Scan for the cell matching the given text and deliver its [X, Y] coordinate at center. 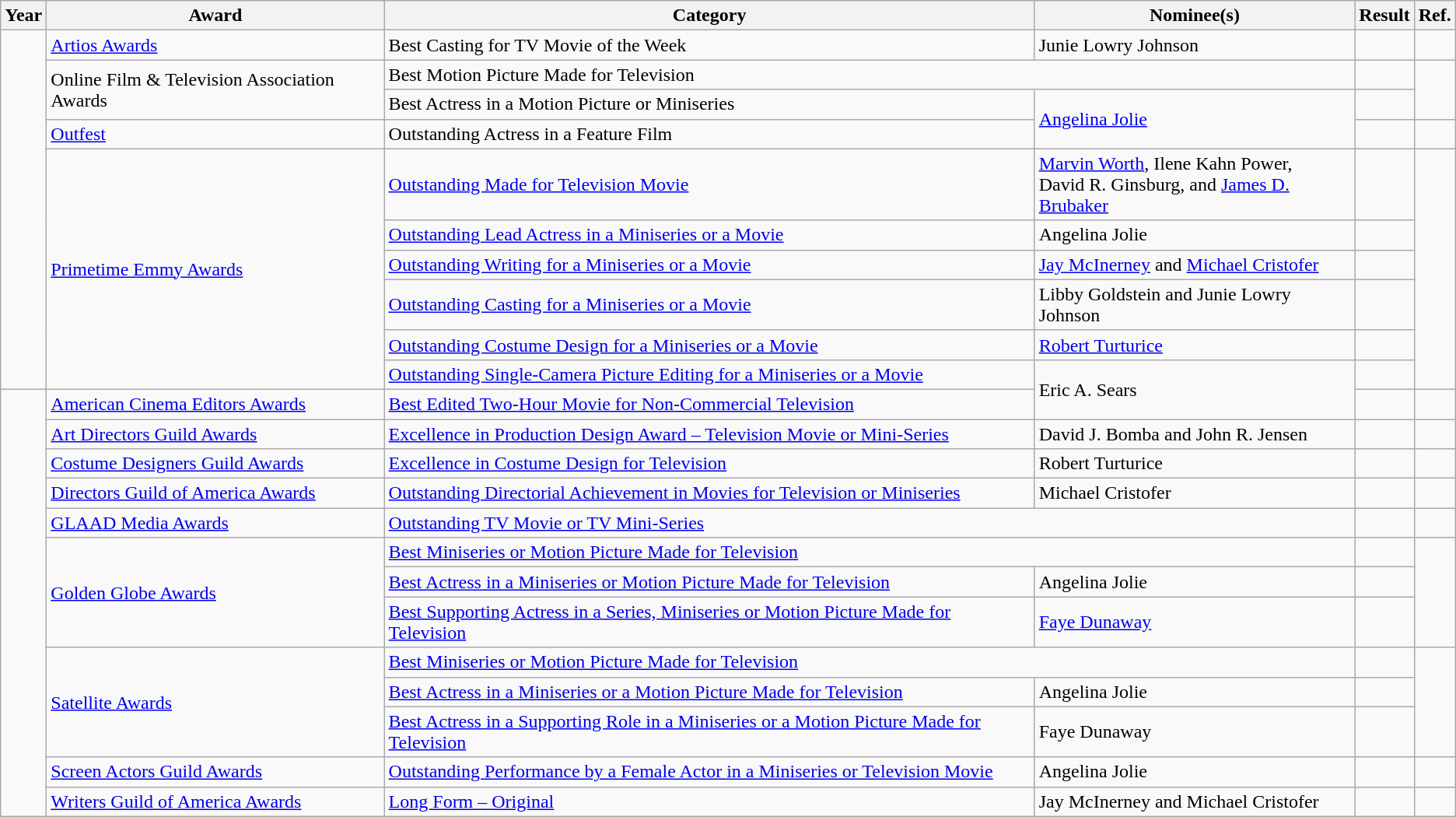
Outstanding Writing for a Miniseries or a Movie [709, 265]
Best Actress in a Supporting Role in a Miniseries or a Motion Picture Made for Television [709, 731]
Screen Actors Guild Awards [215, 772]
GLAAD Media Awards [215, 523]
Art Directors Guild Awards [215, 433]
Best Actress in a Miniseries or Motion Picture Made for Television [709, 582]
Outstanding Casting for a Miniseries or a Movie [709, 305]
Directors Guild of America Awards [215, 493]
Best Supporting Actress in a Series, Miniseries or Motion Picture Made for Television [709, 622]
Best Motion Picture Made for Television [870, 75]
Michael Cristofer [1195, 493]
Outfest [215, 134]
American Cinema Editors Awards [215, 404]
Year [23, 16]
Primetime Emmy Awards [215, 269]
Eric A. Sears [1195, 389]
David J. Bomba and John R. Jensen [1195, 433]
Marvin Worth, Ilene Kahn Power, David R. Ginsburg, and James D. Brubaker [1195, 184]
Outstanding Actress in a Feature Film [709, 134]
Artios Awards [215, 45]
Award [215, 16]
Outstanding Performance by a Female Actor in a Miniseries or Television Movie [709, 772]
Excellence in Production Design Award – Television Movie or Mini-Series [709, 433]
Best Actress in a Motion Picture or Miniseries [709, 104]
Best Edited Two-Hour Movie for Non-Commercial Television [709, 404]
Outstanding Costume Design for a Miniseries or a Movie [709, 345]
Libby Goldstein and Junie Lowry Johnson [1195, 305]
Best Actress in a Miniseries or a Motion Picture Made for Television [709, 692]
Outstanding TV Movie or TV Mini-Series [870, 523]
Outstanding Single-Camera Picture Editing for a Miniseries or a Movie [709, 374]
Excellence in Costume Design for Television [709, 464]
Result [1384, 16]
Online Film & Television Association Awards [215, 89]
Outstanding Made for Television Movie [709, 184]
Golden Globe Awards [215, 593]
Costume Designers Guild Awards [215, 464]
Long Form – Original [709, 801]
Ref. [1434, 16]
Best Casting for TV Movie of the Week [709, 45]
Nominee(s) [1195, 16]
Satellite Awards [215, 702]
Category [709, 16]
Junie Lowry Johnson [1195, 45]
Outstanding Directorial Achievement in Movies for Television or Miniseries [709, 493]
Outstanding Lead Actress in a Miniseries or a Movie [709, 235]
Writers Guild of America Awards [215, 801]
